Find where the given text appears and provide that cell's center as [X, Y] coordinate. 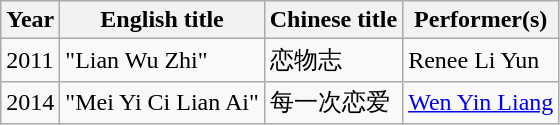
恋物志 [333, 60]
"Mei Yi Ci Lian Ai" [162, 102]
Performer(s) [481, 20]
2011 [30, 60]
2014 [30, 102]
Renee Li Yun [481, 60]
"Lian Wu Zhi" [162, 60]
Wen Yin Liang [481, 102]
每一次恋爱 [333, 102]
Year [30, 20]
Chinese title [333, 20]
English title [162, 20]
